Locate the cell with the specified text and output its (X, Y) center coordinate. 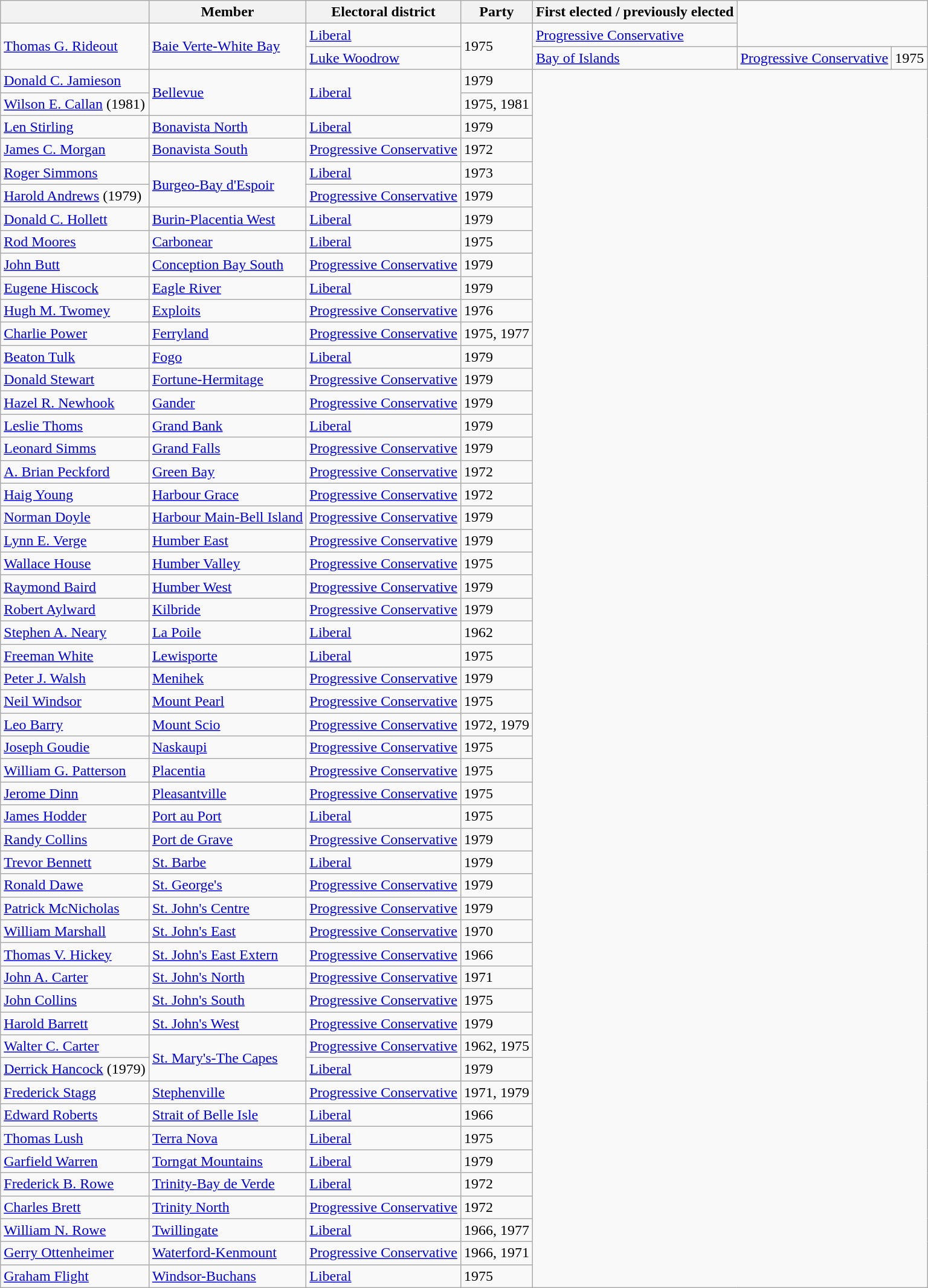
Bonavista North (227, 127)
Thomas G. Rideout (75, 46)
Walter C. Carter (75, 1046)
Wallace House (75, 563)
Raymond Baird (75, 586)
William N. Rowe (75, 1230)
Grand Bank (227, 426)
Terra Nova (227, 1138)
Burgeo-Bay d'Espoir (227, 184)
Trevor Bennett (75, 862)
1970 (497, 931)
Norman Doyle (75, 517)
Bellevue (227, 92)
Kilbride (227, 609)
Len Stirling (75, 127)
Port au Port (227, 816)
James C. Morgan (75, 150)
Member (227, 12)
St. John's East Extern (227, 954)
Humber East (227, 540)
Trinity-Bay de Verde (227, 1184)
Peter J. Walsh (75, 679)
Conception Bay South (227, 264)
James Hodder (75, 816)
William Marshall (75, 931)
Leslie Thoms (75, 426)
Fortune-Hermitage (227, 380)
Party (497, 12)
St. Mary's-The Capes (227, 1058)
First elected / previously elected (634, 12)
Ferryland (227, 334)
Harbour Grace (227, 495)
Freeman White (75, 655)
Thomas Lush (75, 1138)
Charlie Power (75, 334)
Naskaupi (227, 748)
Eugene Hiscock (75, 288)
St. George's (227, 885)
Lewisporte (227, 655)
Rod Moores (75, 242)
Hugh M. Twomey (75, 311)
Leonard Simms (75, 449)
Port de Grave (227, 839)
Edward Roberts (75, 1115)
Stephen A. Neary (75, 632)
Frederick Stagg (75, 1092)
1975, 1981 (497, 104)
Trinity North (227, 1207)
Exploits (227, 311)
Humber West (227, 586)
1972, 1979 (497, 725)
1971, 1979 (497, 1092)
1962, 1975 (497, 1046)
Strait of Belle Isle (227, 1115)
Burin-Placentia West (227, 219)
1966, 1971 (497, 1253)
St. John's South (227, 1000)
Donald C. Hollett (75, 219)
Harbour Main-Bell Island (227, 517)
Windsor-Buchans (227, 1276)
1966, 1977 (497, 1230)
Wilson E. Callan (1981) (75, 104)
Roger Simmons (75, 173)
Randy Collins (75, 839)
Donald C. Jamieson (75, 81)
John Butt (75, 264)
Jerome Dinn (75, 793)
Ronald Dawe (75, 885)
Stephenville (227, 1092)
Joseph Goudie (75, 748)
Mount Pearl (227, 702)
John Collins (75, 1000)
Carbonear (227, 242)
Humber Valley (227, 563)
Graham Flight (75, 1276)
Placentia (227, 771)
Menihek (227, 679)
Torngat Mountains (227, 1161)
Electoral district (384, 12)
St. John's Centre (227, 908)
Green Bay (227, 472)
Robert Aylward (75, 609)
Luke Woodrow (384, 58)
Twillingate (227, 1230)
William G. Patterson (75, 771)
Thomas V. Hickey (75, 954)
Eagle River (227, 288)
Hazel R. Newhook (75, 403)
Charles Brett (75, 1207)
Neil Windsor (75, 702)
St. Barbe (227, 862)
Pleasantville (227, 793)
John A. Carter (75, 977)
1975, 1977 (497, 334)
1976 (497, 311)
Grand Falls (227, 449)
Frederick B. Rowe (75, 1184)
Fogo (227, 357)
St. John's West (227, 1024)
Donald Stewart (75, 380)
Gerry Ottenheimer (75, 1253)
Garfield Warren (75, 1161)
Mount Scio (227, 725)
1973 (497, 173)
Harold Barrett (75, 1024)
St. John's North (227, 977)
Waterford-Kenmount (227, 1253)
Patrick McNicholas (75, 908)
Bay of Islands (634, 58)
Haig Young (75, 495)
Baie Verte-White Bay (227, 46)
A. Brian Peckford (75, 472)
Derrick Hancock (1979) (75, 1069)
Gander (227, 403)
Lynn E. Verge (75, 540)
1962 (497, 632)
Bonavista South (227, 150)
St. John's East (227, 931)
Leo Barry (75, 725)
Beaton Tulk (75, 357)
Harold Andrews (1979) (75, 196)
1971 (497, 977)
La Poile (227, 632)
